Return (X, Y) of the center of cell containing provided text 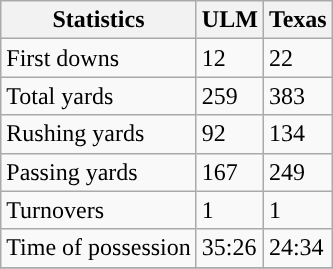
Texas (298, 20)
Total yards (99, 96)
Time of possession (99, 248)
35:26 (230, 248)
383 (298, 96)
Rushing yards (99, 134)
134 (298, 134)
ULM (230, 20)
Statistics (99, 20)
Turnovers (99, 210)
First downs (99, 58)
259 (230, 96)
22 (298, 58)
Passing yards (99, 172)
249 (298, 172)
92 (230, 134)
24:34 (298, 248)
167 (230, 172)
12 (230, 58)
